Capture the cell that displays the provided text and extract its (x, y) central coordinate. 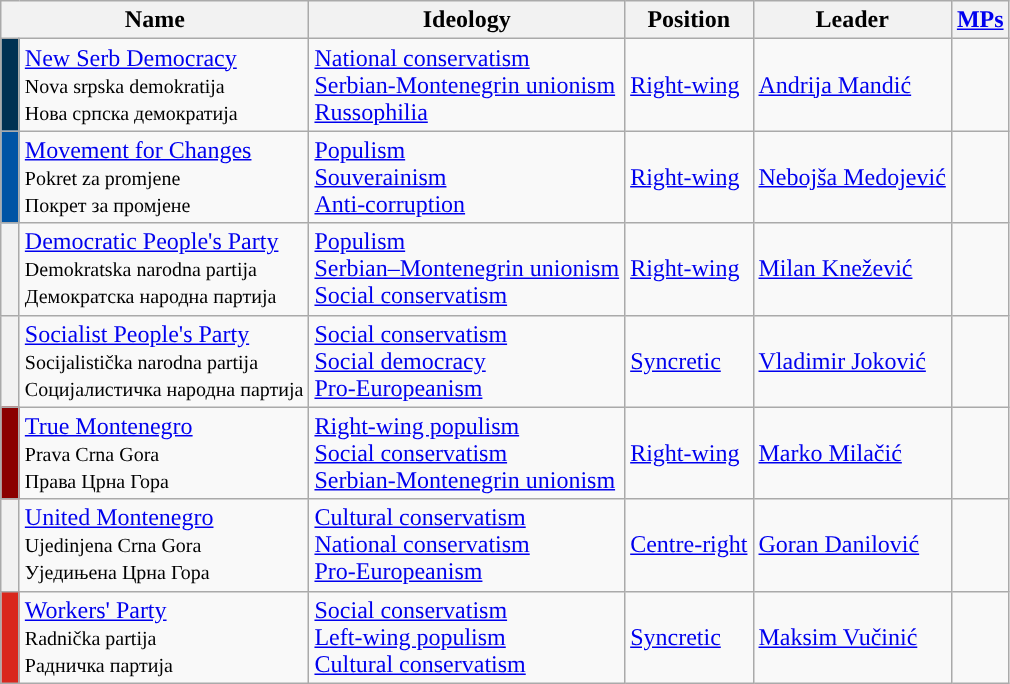
Socialist People's PartySocijalistička narodna partijaСоцијалистичка народна партија (164, 361)
Nebojša Medojević (852, 177)
United MontenegroUjedinjena Crna GoraУједињена Црна Гора (164, 545)
Right-wing populismSocial conservatismSerbian-Montenegrin unionism (467, 453)
Position (689, 20)
National conservatismSerbian-Montenegrin unionismRussophilia (467, 85)
Leader (852, 20)
PopulismSerbian–Montenegrin unionismSocial conservatism (467, 269)
Marko Milačić (852, 453)
Milan Knežević (852, 269)
Movement for ChangesPokret za promjeneПокрет за промјене (164, 177)
PopulismSouverainismAnti-corruption (467, 177)
True MontenegroPrava Crna GoraПрава Црна Гора (164, 453)
Goran Danilović (852, 545)
Ideology (467, 20)
Democratic People's PartyDemokratska narodna partijaДемократска народна партија (164, 269)
Andrija Mandić (852, 85)
New Serb DemocracyNova srpska demokratijaНова српска демократија (164, 85)
Name (155, 20)
Social conservatismLeft-wing populismCultural conservatism (467, 637)
MPs (980, 20)
Centre-right (689, 545)
Cultural conservatismNational conservatismPro-Europeanism (467, 545)
Social conservatismSocial democracyPro-Europeanism (467, 361)
Vladimir Joković (852, 361)
Maksim Vučinić (852, 637)
Workers' PartyRadnička partijaРадничка партија (164, 637)
